Identify which cell holds the provided text, then report its (X, Y) central coordinate. 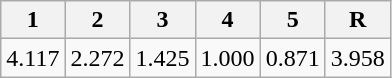
4.117 (33, 58)
5 (292, 20)
R (358, 20)
1.425 (162, 58)
1.000 (228, 58)
2 (98, 20)
1 (33, 20)
3.958 (358, 58)
2.272 (98, 58)
3 (162, 20)
0.871 (292, 58)
4 (228, 20)
